For the text-containing cell, return its midpoint in (x, y) coordinate format. 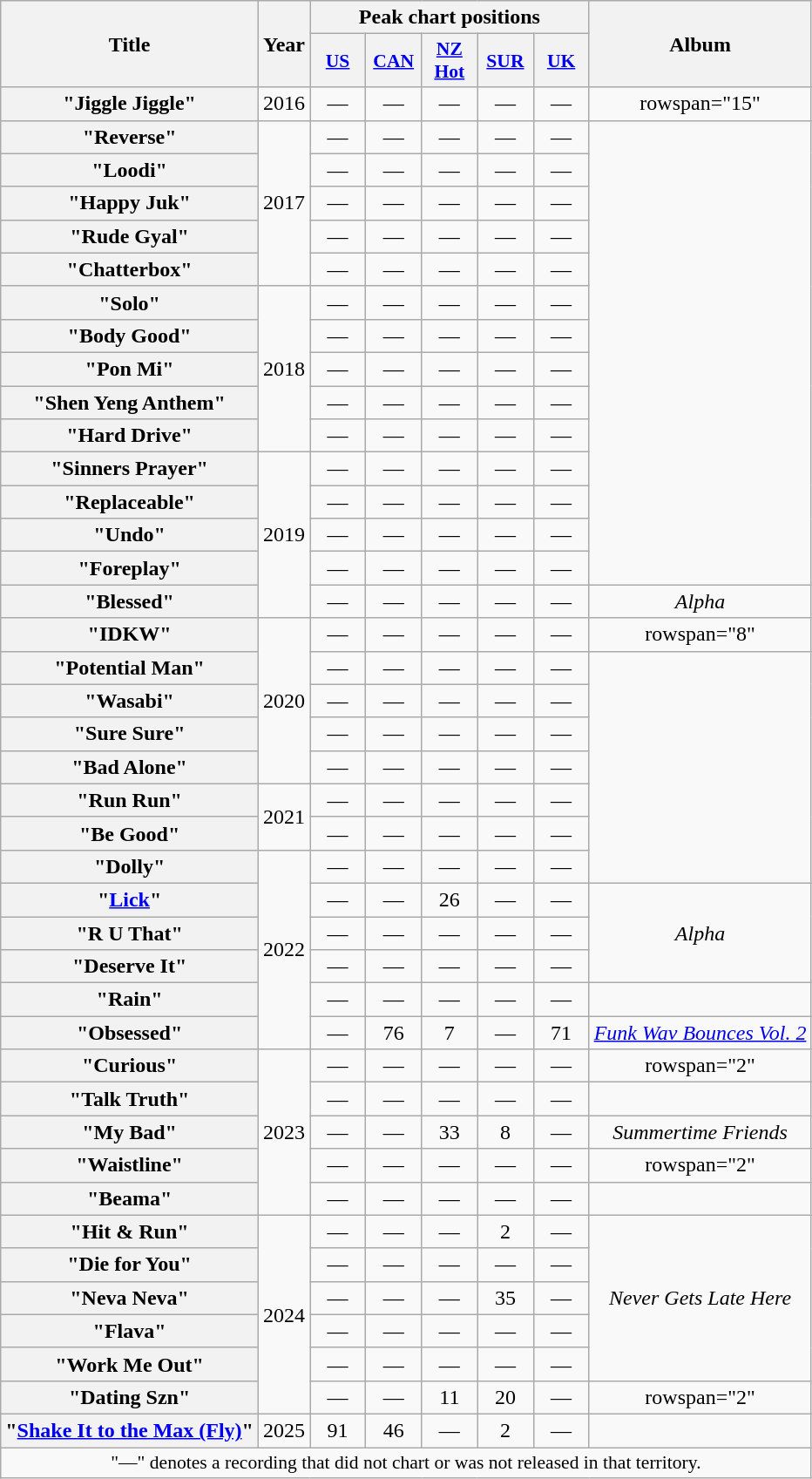
US (338, 61)
"Happy Juk" (130, 203)
"Sure Sure" (130, 734)
Never Gets Late Here (700, 1298)
Title (130, 44)
"Reverse" (130, 137)
"Rude Gyal" (130, 236)
35 (505, 1298)
"Wasabi" (130, 701)
"IDKW" (130, 634)
"Replaceable" (130, 502)
"Jiggle Jiggle" (130, 104)
"Undo" (130, 535)
"Beama" (130, 1198)
2018 (284, 369)
CAN (394, 61)
71 (561, 1033)
20 (505, 1397)
SUR (505, 61)
"Flava" (130, 1331)
"Run Run" (130, 800)
"Waistline" (130, 1165)
"Potential Man" (130, 668)
2022 (284, 949)
33 (450, 1132)
11 (450, 1397)
26 (450, 899)
76 (394, 1033)
2021 (284, 817)
"Chatterbox" (130, 269)
8 (505, 1132)
2019 (284, 535)
Year (284, 44)
"Body Good" (130, 336)
"Hard Drive" (130, 436)
"Neva Neva" (130, 1298)
"R U That" (130, 933)
"Lick" (130, 899)
"Sinners Prayer" (130, 469)
2024 (284, 1314)
"My Bad" (130, 1132)
Summertime Friends (700, 1132)
rowspan="8" (700, 634)
"Hit & Run" (130, 1231)
NZHot (450, 61)
2017 (284, 203)
"Solo" (130, 302)
"Foreplay" (130, 568)
"Loodi" (130, 170)
"Rain" (130, 1000)
"Be Good" (130, 833)
"Shen Yeng Anthem" (130, 402)
Funk Wav Bounces Vol. 2 (700, 1033)
2020 (284, 701)
Album (700, 44)
"Curious" (130, 1066)
46 (394, 1430)
"Talk Truth" (130, 1099)
"Dating Szn" (130, 1397)
Peak chart positions (450, 17)
"Pon Mi" (130, 369)
"Deserve It" (130, 967)
"Dolly" (130, 866)
rowspan="15" (700, 104)
2016 (284, 104)
"Bad Alone" (130, 767)
"Shake It to the Max (Fly)" (130, 1430)
"Die for You" (130, 1265)
91 (338, 1430)
"Blessed" (130, 601)
"Work Me Out" (130, 1364)
"—" denotes a recording that did not chart or was not released in that territory. (406, 1462)
2025 (284, 1430)
2023 (284, 1132)
"Obsessed" (130, 1033)
7 (450, 1033)
UK (561, 61)
